For the text-containing cell, return its midpoint in [X, Y] coordinate format. 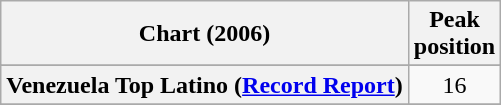
16 [454, 85]
Chart (2006) [205, 34]
Peakposition [454, 34]
Venezuela Top Latino (Record Report) [205, 85]
